Determine the (x, y) coordinate at the center of the cell enclosing the given text.  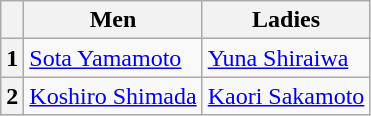
Sota Yamamoto (113, 58)
Yuna Shiraiwa (286, 58)
2 (12, 96)
Koshiro Shimada (113, 96)
1 (12, 58)
Ladies (286, 20)
Kaori Sakamoto (286, 96)
Men (113, 20)
